Provide the (x, y) coordinate of the cell's center where the given text is located.  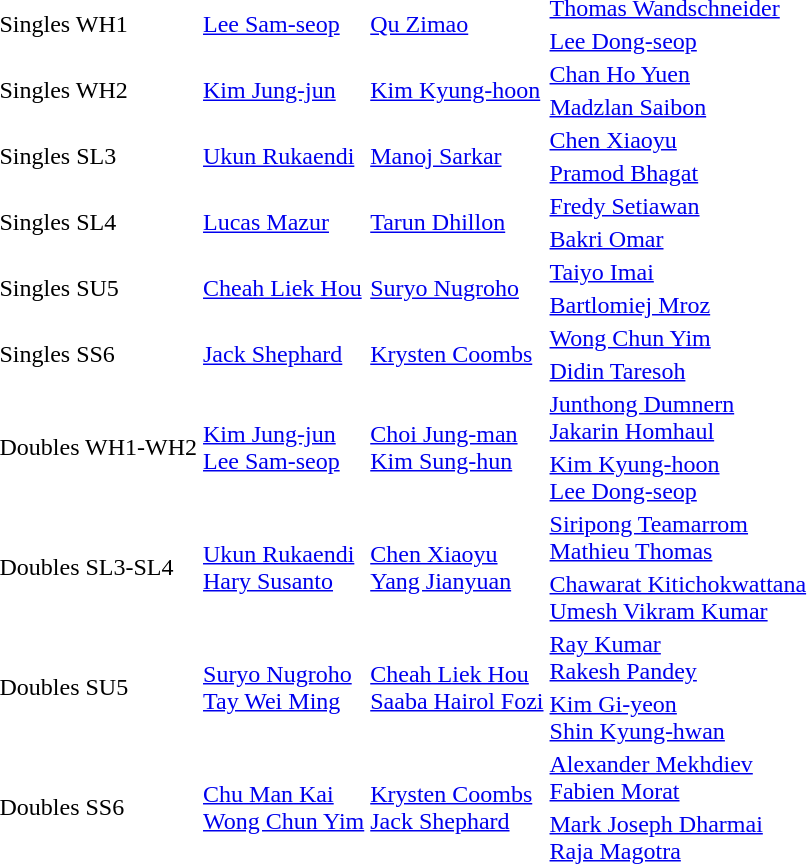
Kim Kyung-hoon (457, 90)
Lucas Mazur (284, 222)
Kim Jung-jun (284, 90)
Jack Shephard (284, 354)
Suryo Nugroho (457, 288)
Chen Xiaoyu Yang Jianyuan (457, 568)
Cheah Liek Hou Saaba Hairol Fozi (457, 688)
Cheah Liek Hou (284, 288)
Tarun Dhillon (457, 222)
Manoj Sarkar (457, 156)
Krysten Coombs (457, 354)
Suryo Nugroho Tay Wei Ming (284, 688)
Ukun Rukaendi Hary Susanto (284, 568)
Choi Jung-man Kim Sung-hun (457, 448)
Ukun Rukaendi (284, 156)
Kim Jung-jun Lee Sam-seop (284, 448)
